Pinpoint the cell where the given text exists, returning its (x, y) midpoint coordinate. 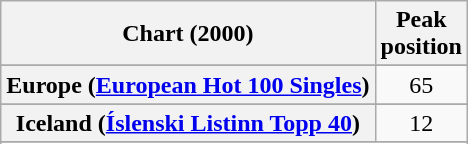
Europe (European Hot 100 Singles) (188, 85)
Peakposition (421, 34)
65 (421, 85)
Iceland (Íslenski Listinn Topp 40) (188, 123)
12 (421, 123)
Chart (2000) (188, 34)
